Find where the given text appears and provide that cell's center as [x, y] coordinate. 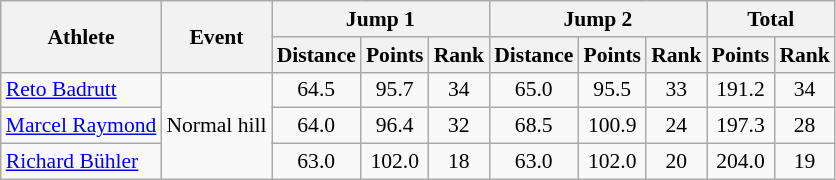
33 [676, 90]
Normal hill [216, 126]
Total [771, 19]
95.7 [395, 90]
Event [216, 36]
20 [676, 162]
68.5 [534, 126]
32 [460, 126]
Jump 2 [598, 19]
24 [676, 126]
19 [804, 162]
204.0 [741, 162]
65.0 [534, 90]
64.0 [316, 126]
191.2 [741, 90]
95.5 [612, 90]
28 [804, 126]
Reto Badrutt [82, 90]
64.5 [316, 90]
Athlete [82, 36]
96.4 [395, 126]
Richard Bühler [82, 162]
18 [460, 162]
Jump 1 [381, 19]
Marcel Raymond [82, 126]
100.9 [612, 126]
197.3 [741, 126]
